Return [X, Y] of the center of cell containing provided text 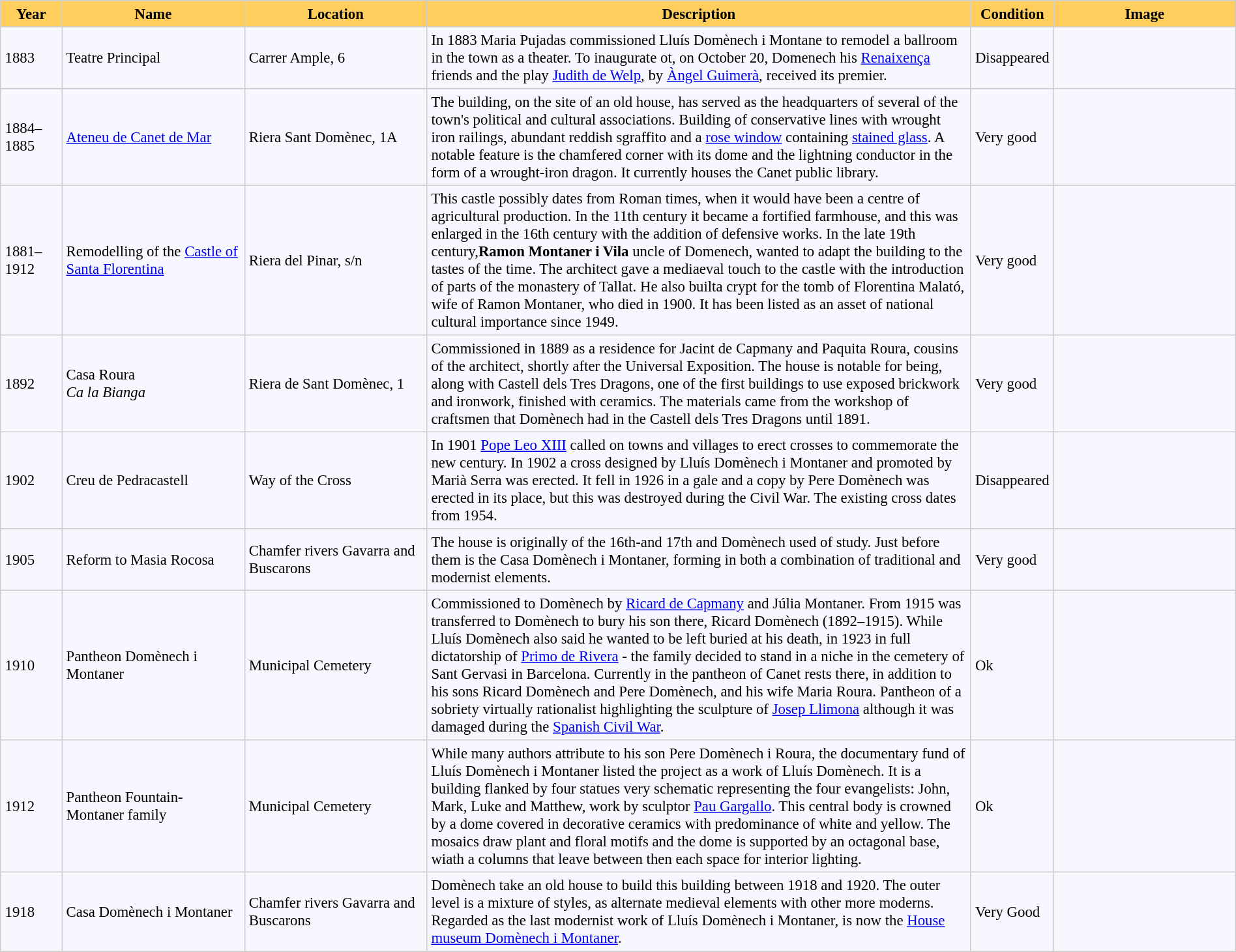
1905 [31, 559]
1918 [31, 912]
1883 [31, 57]
Name [153, 14]
Riera de Sant Domènec, 1 [336, 383]
Creu de Pedracastell [153, 480]
Pantheon Domènech i Montaner [153, 665]
Teatre Principal [153, 57]
Condition [1012, 14]
Riera Sant Domènec, 1A [336, 137]
Description [699, 14]
Riera del Pinar, s/n [336, 260]
1902 [31, 480]
Year [31, 14]
Image [1145, 14]
Way of the Cross [336, 480]
Casa Domènech i Montaner [153, 912]
Reform to Masia Rocosa [153, 559]
Carrer Ample, 6 [336, 57]
Location [336, 14]
Ateneu de Canet de Mar [153, 137]
1912 [31, 806]
1881–1912 [31, 260]
1910 [31, 665]
Pantheon Fountain-Montaner family [153, 806]
1884–1885 [31, 137]
Very Good [1012, 912]
Casa Roura Ca la Bianga [153, 383]
Remodelling of the Castle of Santa Florentina [153, 260]
1892 [31, 383]
